Locate the cell with the specified text and output its (X, Y) center coordinate. 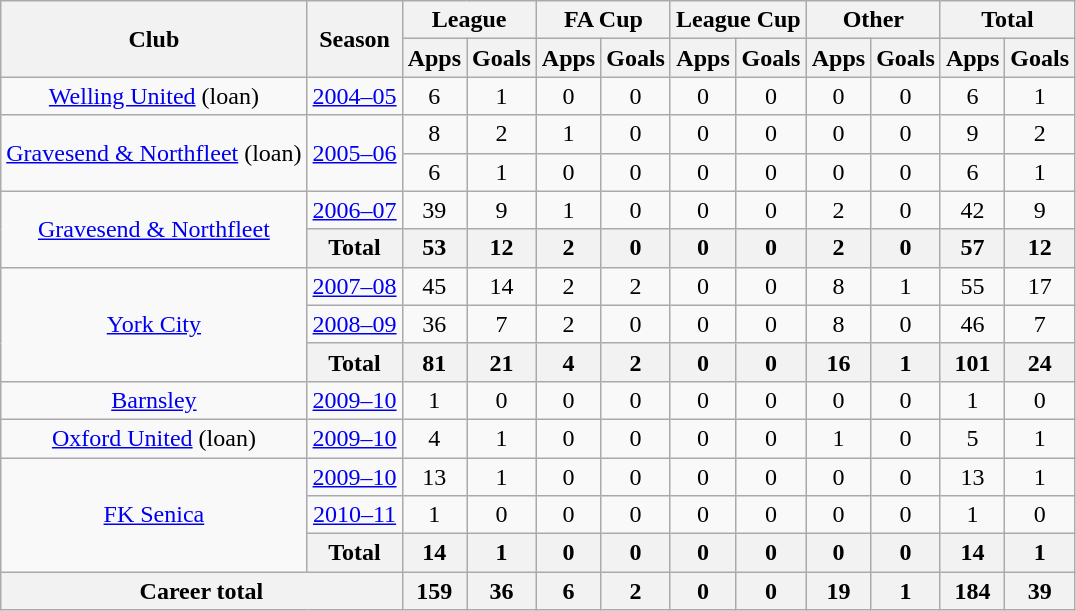
5 (972, 438)
101 (972, 362)
League (469, 20)
159 (434, 591)
2004–05 (354, 96)
17 (1040, 286)
46 (972, 324)
FA Cup (603, 20)
2005–06 (354, 153)
42 (972, 210)
FK Senica (154, 515)
81 (434, 362)
24 (1040, 362)
19 (838, 591)
Oxford United (loan) (154, 438)
Welling United (loan) (154, 96)
2007–08 (354, 286)
2006–07 (354, 210)
Barnsley (154, 400)
Gravesend & Northfleet (loan) (154, 153)
Club (154, 39)
21 (502, 362)
York City (154, 324)
2008–09 (354, 324)
55 (972, 286)
45 (434, 286)
16 (838, 362)
57 (972, 248)
Other (873, 20)
Gravesend & Northfleet (154, 229)
53 (434, 248)
Season (354, 39)
2010–11 (354, 515)
League Cup (738, 20)
184 (972, 591)
Career total (202, 591)
